Find where the given text appears and provide that cell's center as [X, Y] coordinate. 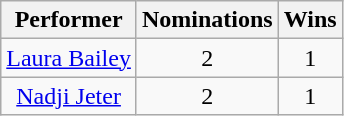
Laura Bailey [69, 58]
Nominations [207, 20]
Wins [310, 20]
Nadji Jeter [69, 96]
Performer [69, 20]
